From the cell containing the given text, extract its center point as (X, Y) coordinate. 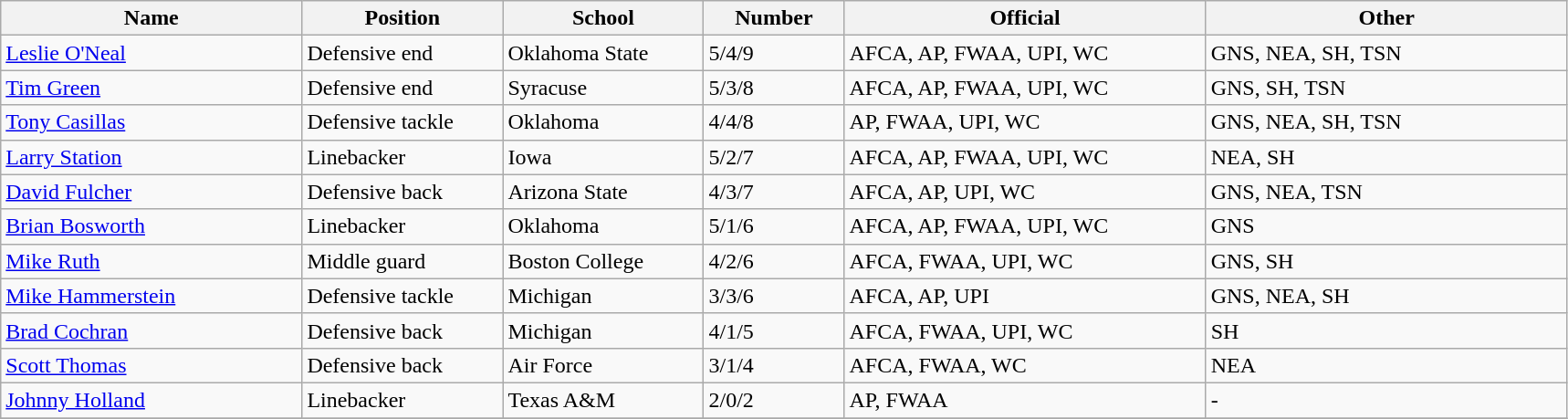
GNS, NEA, TSN (1386, 192)
Official (1025, 18)
Texas A&M (603, 400)
GNS, SH (1386, 261)
Mike Hammerstein (152, 296)
SH (1386, 330)
3/3/6 (774, 296)
Air Force (603, 365)
AP, FWAA, UPI, WC (1025, 122)
Tim Green (152, 88)
David Fulcher (152, 192)
Arizona State (603, 192)
NEA, SH (1386, 157)
Brad Cochran (152, 330)
Leslie O'Neal (152, 53)
4/4/8 (774, 122)
4/3/7 (774, 192)
5/3/8 (774, 88)
2/0/2 (774, 400)
3/1/4 (774, 365)
NEA (1386, 365)
Iowa (603, 157)
School (603, 18)
Brian Bosworth (152, 226)
GNS, NEA, SH (1386, 296)
4/2/6 (774, 261)
Oklahoma State (603, 53)
Middle guard (402, 261)
Syracuse (603, 88)
Number (774, 18)
- (1386, 400)
Larry Station (152, 157)
GNS, SH, TSN (1386, 88)
Scott Thomas (152, 365)
AFCA, AP, UPI, WC (1025, 192)
Mike Ruth (152, 261)
5/1/6 (774, 226)
AFCA, FWAA, WC (1025, 365)
5/2/7 (774, 157)
5/4/9 (774, 53)
Position (402, 18)
Boston College (603, 261)
Johnny Holland (152, 400)
Name (152, 18)
AFCA, AP, UPI (1025, 296)
4/1/5 (774, 330)
Tony Casillas (152, 122)
GNS (1386, 226)
AP, FWAA (1025, 400)
Other (1386, 18)
